Search for the cell housing the specified text and yield its (x, y) center coordinate. 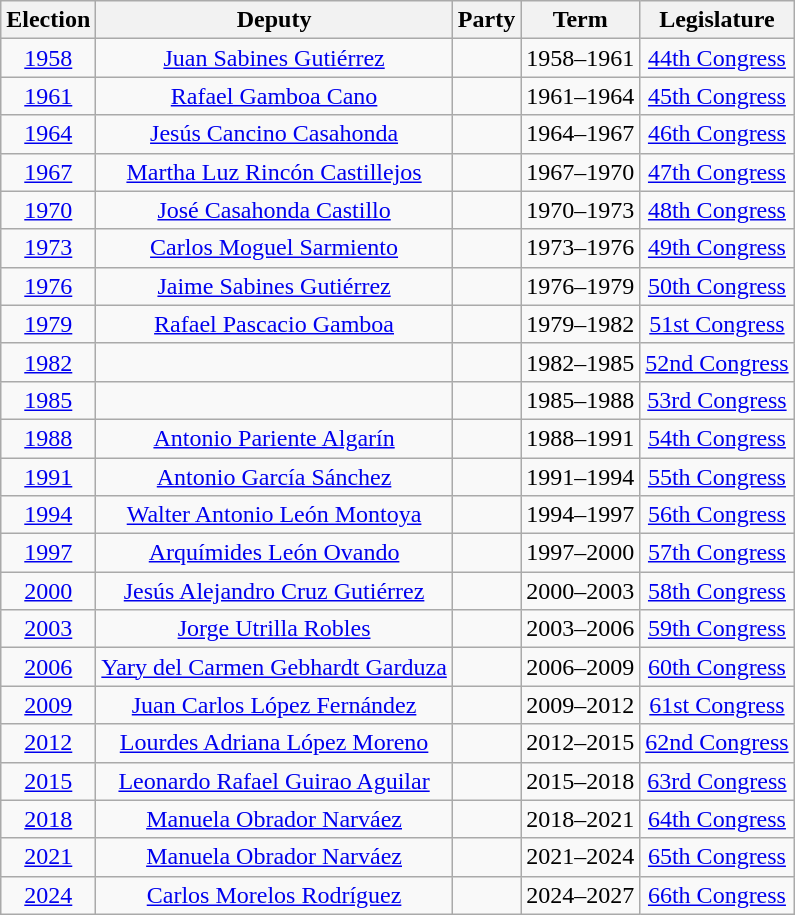
Yary del Carmen Gebhardt Garduza (274, 667)
Legislature (717, 20)
62nd Congress (717, 743)
1973–1976 (580, 248)
1985–1988 (580, 400)
Juan Sabines Gutiérrez (274, 58)
Walter Antonio León Montoya (274, 515)
55th Congress (717, 477)
Carlos Morelos Rodríguez (274, 895)
2012 (48, 743)
1997–2000 (580, 553)
1976–1979 (580, 286)
Leonardo Rafael Guirao Aguilar (274, 781)
Juan Carlos López Fernández (274, 705)
Deputy (274, 20)
2009 (48, 705)
1967 (48, 172)
2021 (48, 857)
2003–2006 (580, 629)
2003 (48, 629)
Jorge Utrilla Robles (274, 629)
2018–2021 (580, 819)
64th Congress (717, 819)
Rafael Pascacio Gamboa (274, 324)
2015–2018 (580, 781)
45th Congress (717, 96)
1958 (48, 58)
47th Congress (717, 172)
2006 (48, 667)
49th Congress (717, 248)
59th Congress (717, 629)
48th Congress (717, 210)
2000 (48, 591)
1970–1973 (580, 210)
1970 (48, 210)
Carlos Moguel Sarmiento (274, 248)
1991–1994 (580, 477)
Jesús Alejandro Cruz Gutiérrez (274, 591)
Lourdes Adriana López Moreno (274, 743)
Term (580, 20)
Antonio García Sánchez (274, 477)
60th Congress (717, 667)
50th Congress (717, 286)
1964–1967 (580, 134)
58th Congress (717, 591)
1964 (48, 134)
44th Congress (717, 58)
57th Congress (717, 553)
1988 (48, 438)
2024–2027 (580, 895)
1985 (48, 400)
1961–1964 (580, 96)
46th Congress (717, 134)
José Casahonda Castillo (274, 210)
Party (486, 20)
2009–2012 (580, 705)
Arquímides León Ovando (274, 553)
1994–1997 (580, 515)
1982 (48, 362)
Jaime Sabines Gutiérrez (274, 286)
56th Congress (717, 515)
1979–1982 (580, 324)
1973 (48, 248)
1988–1991 (580, 438)
53rd Congress (717, 400)
Rafael Gamboa Cano (274, 96)
63rd Congress (717, 781)
1997 (48, 553)
1961 (48, 96)
Antonio Pariente Algarín (274, 438)
2012–2015 (580, 743)
2000–2003 (580, 591)
61st Congress (717, 705)
1967–1970 (580, 172)
2024 (48, 895)
1976 (48, 286)
1979 (48, 324)
Jesús Cancino Casahonda (274, 134)
52nd Congress (717, 362)
1994 (48, 515)
Election (48, 20)
2021–2024 (580, 857)
1991 (48, 477)
1958–1961 (580, 58)
2015 (48, 781)
51st Congress (717, 324)
2006–2009 (580, 667)
1982–1985 (580, 362)
54th Congress (717, 438)
66th Congress (717, 895)
2018 (48, 819)
Martha Luz Rincón Castillejos (274, 172)
65th Congress (717, 857)
